Search for the cell housing the specified text and yield its (x, y) center coordinate. 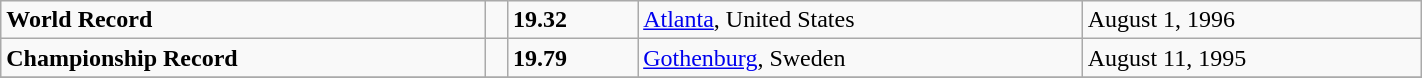
World Record (244, 20)
Championship Record (244, 58)
Gothenburg, Sweden (860, 58)
19.32 (573, 20)
August 1, 1996 (1252, 20)
19.79 (573, 58)
Atlanta, United States (860, 20)
August 11, 1995 (1252, 58)
